From the cell containing the given text, extract its center point as [X, Y] coordinate. 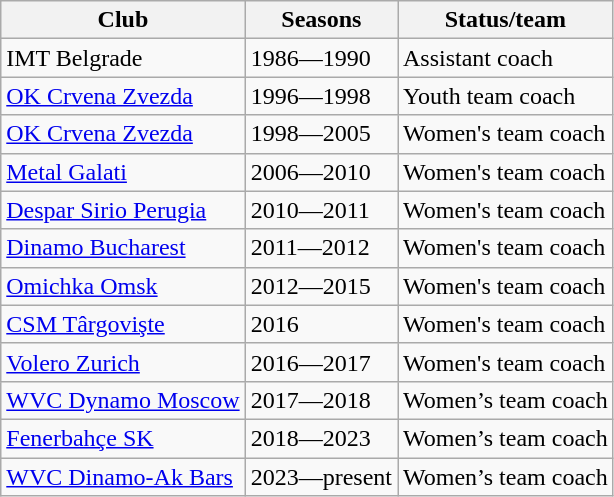
CSM Târgovişte [123, 324]
Volero Zurich [123, 362]
2006—2010 [321, 172]
Status/team [506, 20]
2018—2023 [321, 438]
Assistant coach [506, 58]
Fenerbahçe SK [123, 438]
IMT Belgrade [123, 58]
1998—2005 [321, 134]
2016—2017 [321, 362]
2016 [321, 324]
2010—2011 [321, 210]
1986—1990 [321, 58]
2017—2018 [321, 400]
Omichka Omsk [123, 286]
1996—1998 [321, 96]
2011—2012 [321, 248]
Youth team coach [506, 96]
Despar Sirio Perugia [123, 210]
Dinamo Bucharest [123, 248]
WVC Dinamo-Ak Bars [123, 477]
2023—present [321, 477]
2012—2015 [321, 286]
Seasons [321, 20]
Metal Galati [123, 172]
WVC Dynamo Moscow [123, 400]
Club [123, 20]
